Detect which cell encompasses the target text, then output its [X, Y] center coordinate. 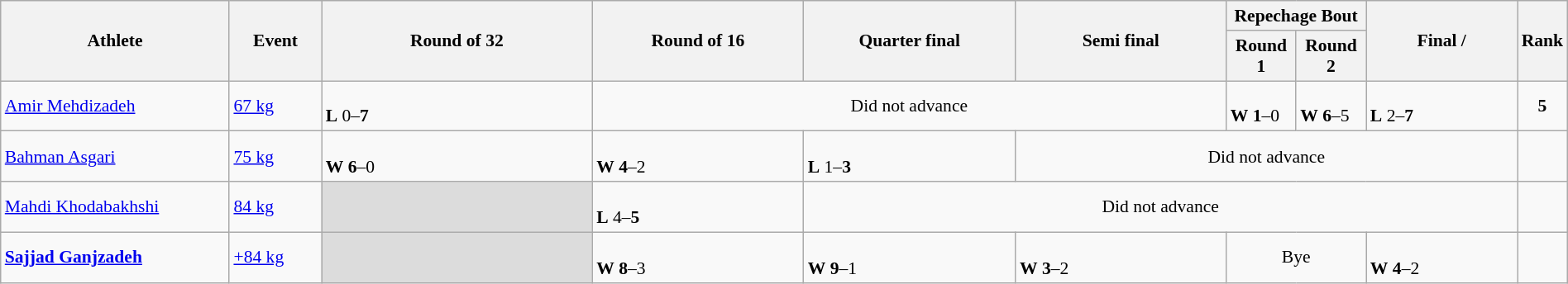
Athlete [116, 41]
75 kg [275, 157]
Amir Mehdizadeh [116, 106]
Final / [1442, 41]
Bye [1297, 258]
W 1–0 [1262, 106]
+84 kg [275, 258]
W 3–2 [1121, 258]
L 0–7 [457, 106]
Quarter final [910, 41]
Mahdi Khodabakhshi [116, 206]
5 [1543, 106]
Event [275, 41]
Rank [1543, 41]
W 8–3 [698, 258]
W 6–5 [1331, 106]
Sajjad Ganjzadeh [116, 258]
Bahman Asgari [116, 157]
L 4–5 [698, 206]
Semi final [1121, 41]
W 9–1 [910, 258]
Repechage Bout [1297, 16]
Round of 32 [457, 41]
L 2–7 [1442, 106]
Round 1 [1262, 56]
67 kg [275, 106]
W 6–0 [457, 157]
L 1–3 [910, 157]
Round of 16 [698, 41]
Round 2 [1331, 56]
84 kg [275, 206]
